Output the (x, y) coordinate of the center of the cell containing the given text.  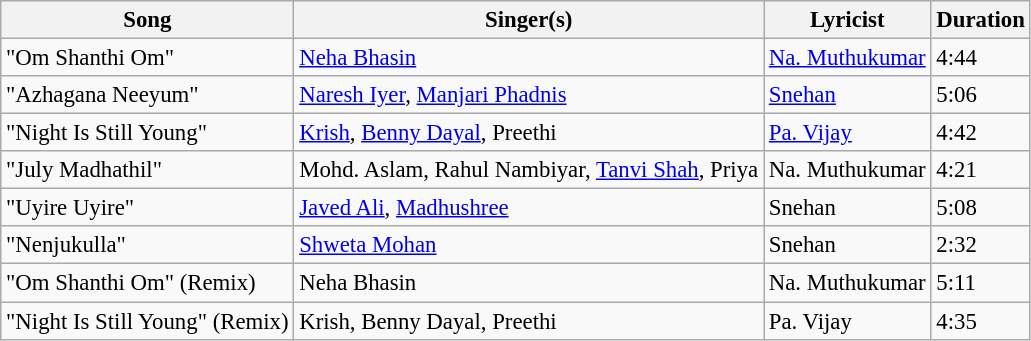
5:06 (980, 95)
4:42 (980, 133)
"Night Is Still Young" (Remix) (148, 321)
"July Madhathil" (148, 170)
"Uyire Uyire" (148, 208)
Singer(s) (529, 20)
"Om Shanthi Om" (Remix) (148, 283)
4:44 (980, 58)
4:21 (980, 170)
"Nenjukulla" (148, 245)
Shweta Mohan (529, 245)
Javed Ali, Madhushree (529, 208)
"Night Is Still Young" (148, 133)
"Azhagana Neeyum" (148, 95)
2:32 (980, 245)
"Om Shanthi Om" (148, 58)
Naresh Iyer, Manjari Phadnis (529, 95)
5:11 (980, 283)
Lyricist (848, 20)
Mohd. Aslam, Rahul Nambiyar, Tanvi Shah, Priya (529, 170)
Duration (980, 20)
4:35 (980, 321)
5:08 (980, 208)
Song (148, 20)
